Locate the cell with the specified text and output its [x, y] center coordinate. 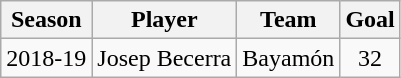
Season [46, 20]
32 [370, 58]
Team [288, 20]
2018-19 [46, 58]
Goal [370, 20]
Player [164, 20]
Bayamón [288, 58]
Josep Becerra [164, 58]
